Find where the given text appears and provide that cell's center as [X, Y] coordinate. 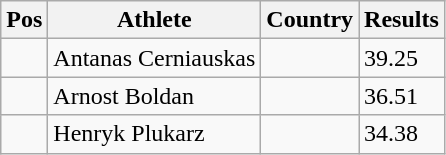
39.25 [402, 58]
36.51 [402, 96]
Henryk Plukarz [154, 134]
Pos [24, 20]
Antanas Cerniauskas [154, 58]
Athlete [154, 20]
Country [310, 20]
34.38 [402, 134]
Arnost Boldan [154, 96]
Results [402, 20]
